Identify which cell holds the provided text, then report its [X, Y] central coordinate. 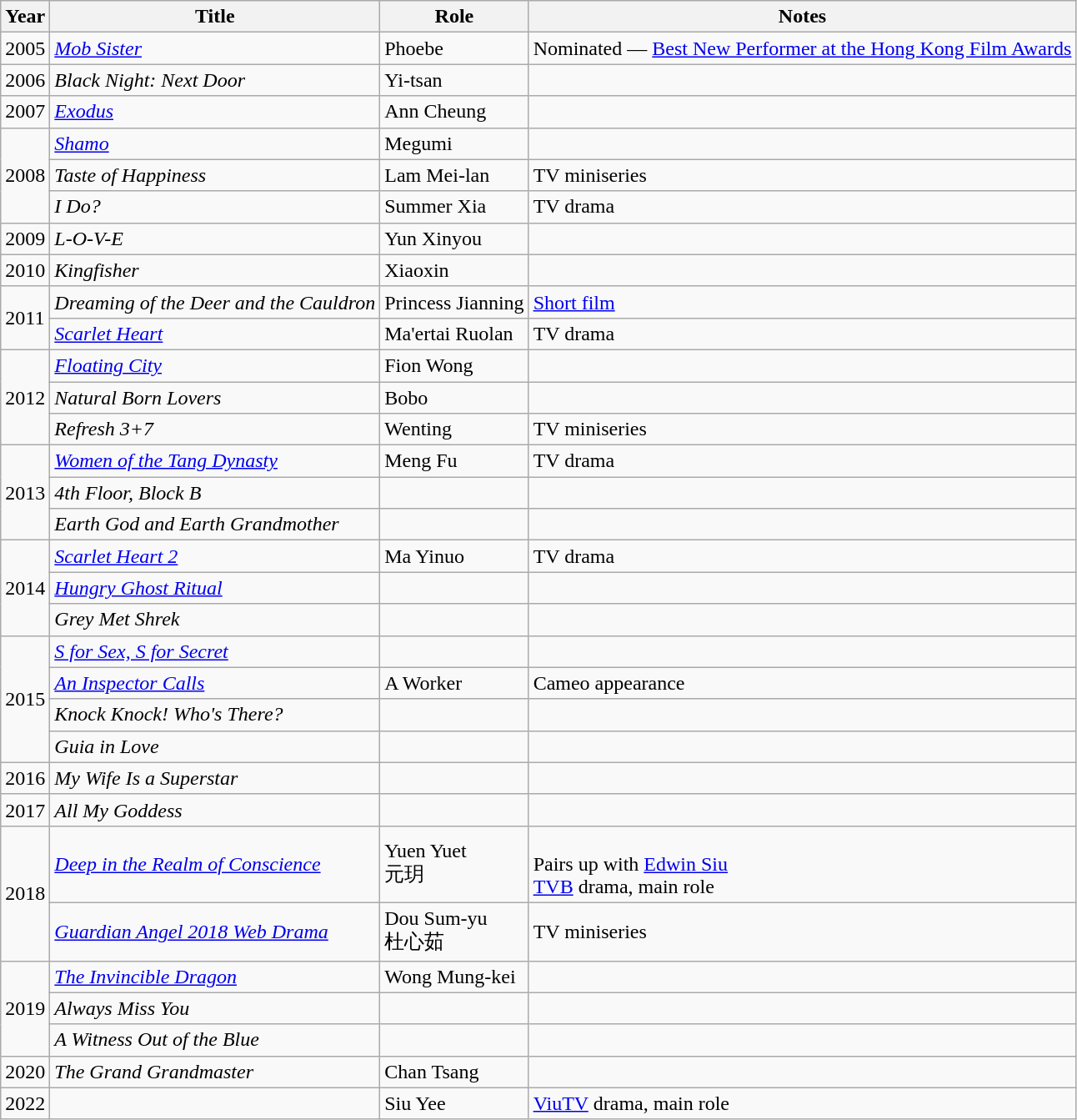
Xiaoxin [454, 270]
My Wife Is a Superstar [215, 778]
2011 [25, 318]
2019 [25, 1008]
Knock Knock! Who's There? [215, 715]
2008 [25, 175]
Scarlet Heart [215, 334]
Megumi [454, 143]
Ann Cheung [454, 112]
Title [215, 17]
Siu Yee [454, 1103]
Grey Met Shrek [215, 620]
Dreaming of the Deer and the Cauldron [215, 302]
2016 [25, 778]
Lam Mei-lan [454, 175]
Taste of Happiness [215, 175]
Nominated — Best New Performer at the Hong Kong Film Awards [802, 48]
Yi-tsan [454, 80]
2006 [25, 80]
2020 [25, 1072]
2022 [25, 1103]
Refresh 3+7 [215, 429]
Floating City [215, 365]
A Worker [454, 683]
Summer Xia [454, 207]
Ma Yinuo [454, 556]
Guia in Love [215, 746]
Deep in the Realm of Conscience [215, 864]
2017 [25, 810]
Scarlet Heart 2 [215, 556]
Yun Xinyou [454, 239]
Pairs up with Edwin Siu TVB drama, main role [802, 864]
All My Goddess [215, 810]
Black Night: Next Door [215, 80]
Natural Born Lovers [215, 398]
Dou Sum-yu 杜心茹 [454, 932]
S for Sex, S for Secret [215, 651]
2013 [25, 493]
Cameo appearance [802, 683]
Fion Wong [454, 365]
The Grand Grandmaster [215, 1072]
I Do? [215, 207]
2009 [25, 239]
Wenting [454, 429]
Meng Fu [454, 461]
4th Floor, Block B [215, 493]
Bobo [454, 398]
ViuTV drama, main role [802, 1103]
Princess Jianning [454, 302]
2007 [25, 112]
2015 [25, 699]
Notes [802, 17]
2012 [25, 397]
Chan Tsang [454, 1072]
2010 [25, 270]
Earth God and Earth Grandmother [215, 525]
Mob Sister [215, 48]
Always Miss You [215, 1008]
2014 [25, 588]
2005 [25, 48]
Ma'ertai Ruolan [454, 334]
Women of the Tang Dynasty [215, 461]
2018 [25, 893]
Wong Mung-kei [454, 977]
Exodus [215, 112]
The Invincible Dragon [215, 977]
Guardian Angel 2018 Web Drama [215, 932]
Year [25, 17]
An Inspector Calls [215, 683]
Kingfisher [215, 270]
Short film [802, 302]
A Witness Out of the Blue [215, 1040]
Yuen Yuet 元玥 [454, 864]
Shamo [215, 143]
Role [454, 17]
Hungry Ghost Ritual [215, 588]
Phoebe [454, 48]
L-O-V-E [215, 239]
